Extract the (X, Y) coordinate from the center of the cell holding the provided text.  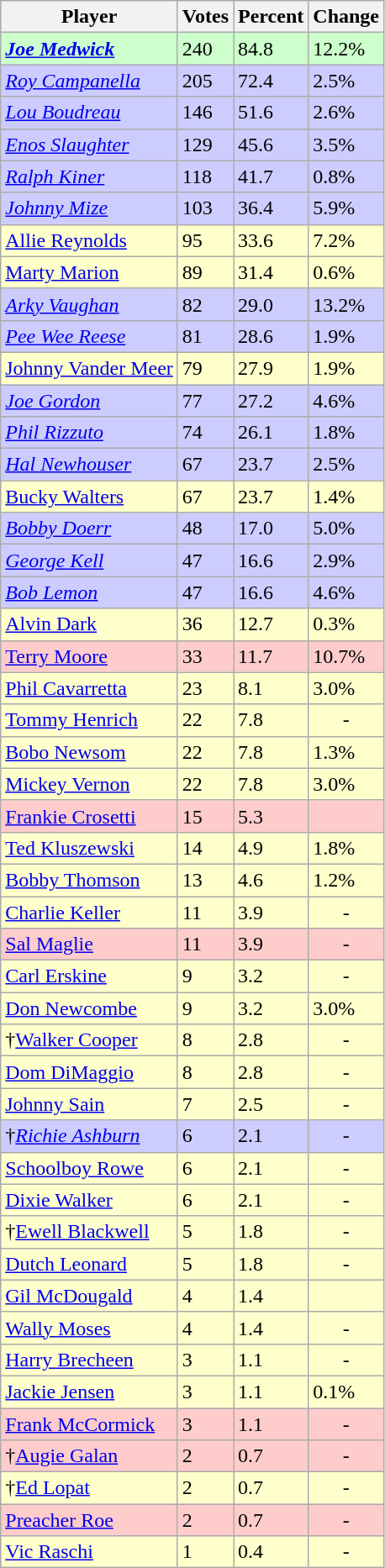
Marty Marion (89, 272)
36.4 (271, 208)
72.4 (271, 81)
Schoolboy Rowe (89, 1168)
Bobby Doerr (89, 529)
79 (205, 368)
2.9% (346, 560)
Mickey Vernon (89, 784)
Johnny Mize (89, 208)
89 (205, 272)
84.8 (271, 49)
3.5% (346, 145)
14 (205, 848)
Change (346, 17)
Frank McCormick (89, 1424)
1.3% (346, 752)
0.6% (346, 272)
Carl Erskine (89, 976)
7.2% (346, 240)
0.8% (346, 176)
Dutch Leonard (89, 1264)
George Kell (89, 560)
8.1 (271, 688)
Gil McDougald (89, 1296)
Preacher Roe (89, 1520)
Wally Moses (89, 1328)
5.3 (271, 816)
Phil Rizzuto (89, 433)
33 (205, 656)
11.7 (271, 656)
Vic Raschi (89, 1552)
45.6 (271, 145)
1.4% (346, 497)
28.6 (271, 336)
Harry Brecheen (89, 1360)
Charlie Keller (89, 912)
26.1 (271, 433)
Percent (271, 17)
7 (205, 1104)
23 (205, 688)
13.2% (346, 304)
Ted Kluszewski (89, 848)
Allie Reynolds (89, 240)
27.9 (271, 368)
33.6 (271, 240)
Dom DiMaggio (89, 1072)
Frankie Crosetti (89, 816)
†Ed Lopat (89, 1488)
0.1% (346, 1392)
5.0% (346, 529)
Tommy Henrich (89, 720)
4.6 (271, 880)
Arky Vaughan (89, 304)
Joe Gordon (89, 401)
Sal Maglie (89, 944)
Lou Boudreau (89, 113)
129 (205, 145)
0.4 (271, 1552)
205 (205, 81)
31.4 (271, 272)
Ralph Kiner (89, 176)
41.7 (271, 176)
†Walker Cooper (89, 1040)
17.0 (271, 529)
103 (205, 208)
Bob Lemon (89, 592)
Votes (205, 17)
Roy Campanella (89, 81)
82 (205, 304)
Pee Wee Reese (89, 336)
2.5 (271, 1104)
4.9 (271, 848)
81 (205, 336)
1.2% (346, 880)
Alvin Dark (89, 624)
1 (205, 1552)
Bobo Newsom (89, 752)
Enos Slaughter (89, 145)
Hal Newhouser (89, 465)
Johnny Vander Meer (89, 368)
51.6 (271, 113)
146 (205, 113)
2.6% (346, 113)
95 (205, 240)
†Richie Ashburn (89, 1136)
Phil Cavarretta (89, 688)
Dixie Walker (89, 1200)
0.3% (346, 624)
48 (205, 529)
Joe Medwick (89, 49)
†Ewell Blackwell (89, 1232)
†Augie Galan (89, 1456)
27.2 (271, 401)
77 (205, 401)
29.0 (271, 304)
Johnny Sain (89, 1104)
74 (205, 433)
13 (205, 880)
5.9% (346, 208)
12.7 (271, 624)
12.2% (346, 49)
Don Newcombe (89, 1008)
240 (205, 49)
Bucky Walters (89, 497)
Bobby Thomson (89, 880)
15 (205, 816)
Player (89, 17)
Jackie Jensen (89, 1392)
10.7% (346, 656)
Terry Moore (89, 656)
118 (205, 176)
36 (205, 624)
